Capture the cell that displays the provided text and extract its (x, y) central coordinate. 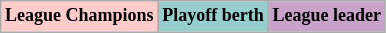
League Champions (80, 16)
League leader (326, 16)
Playoff berth (213, 16)
